Return the [x, y] coordinate for the center point of the cell that contains the specified text.  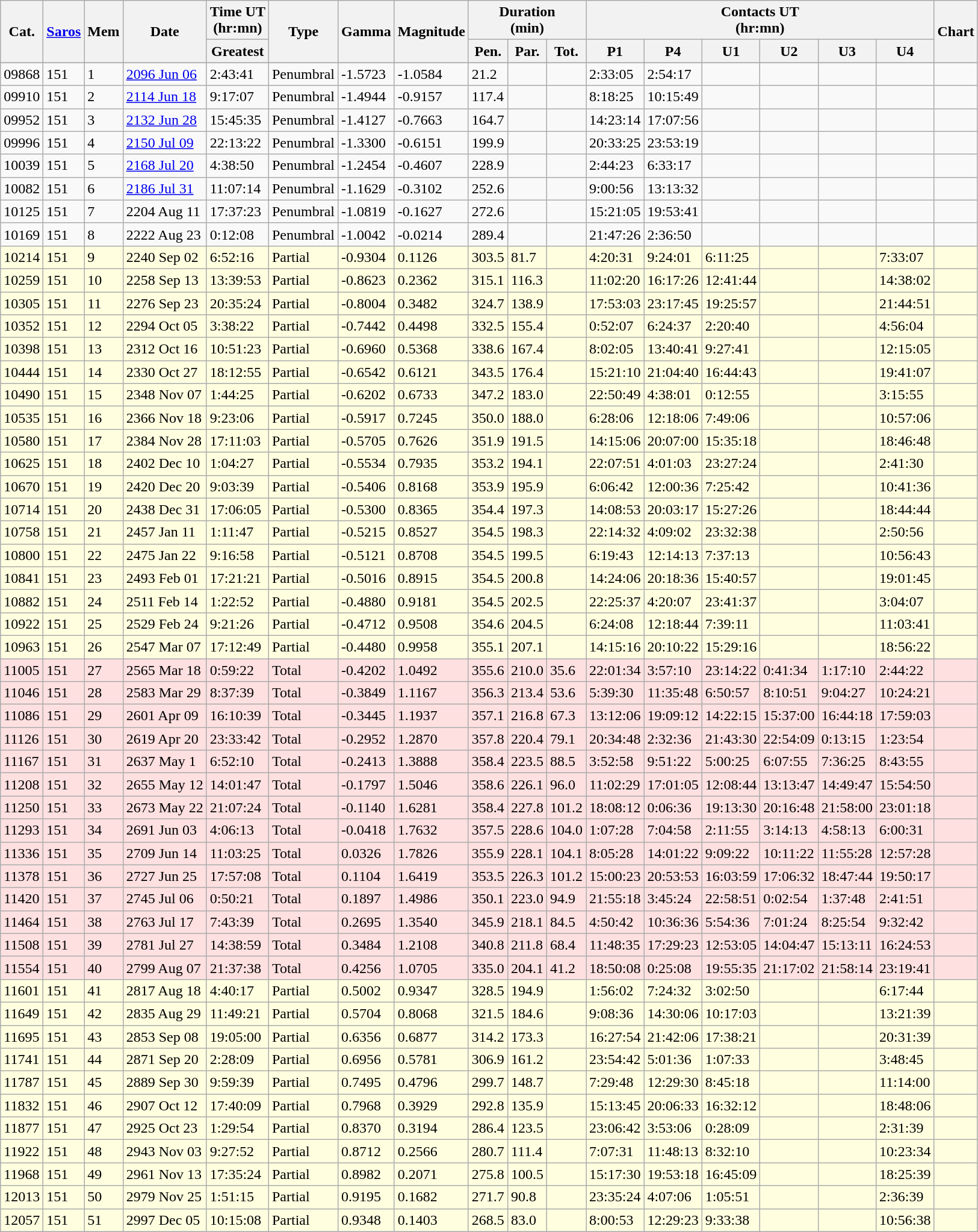
356.3 [487, 693]
0.8527 [431, 532]
17:21:21 [237, 578]
213.4 [527, 693]
2:43:41 [237, 74]
-0.9157 [431, 97]
-0.4607 [431, 166]
15:21:10 [615, 372]
50 [104, 1197]
0.1403 [431, 1220]
10535 [22, 418]
-0.5705 [367, 441]
3:14:13 [789, 830]
22:58:51 [731, 899]
2799 Aug 07 [165, 968]
19:53:18 [673, 1174]
7:36:25 [847, 762]
0:59:22 [237, 670]
2529 Feb 24 [165, 624]
9:23:06 [237, 418]
-1.4944 [367, 97]
1:37:48 [847, 899]
9 [104, 257]
0.8068 [431, 1013]
0.3194 [431, 1128]
19:41:07 [905, 372]
2222 Aug 23 [165, 234]
2348 Nov 07 [165, 395]
0.2695 [367, 922]
-0.5406 [367, 487]
Duration(min) [527, 20]
Mem [104, 31]
68.4 [566, 945]
207.1 [527, 647]
Time UT(hr:mn) [237, 20]
35.6 [566, 670]
14:01:47 [237, 785]
0.7968 [367, 1106]
194.9 [527, 991]
211.8 [527, 945]
1.5046 [431, 785]
4:58:13 [847, 830]
11208 [22, 785]
226.3 [527, 876]
315.1 [487, 280]
4:40:17 [237, 991]
09996 [22, 143]
0.1126 [431, 257]
0.4256 [367, 968]
280.7 [487, 1151]
2:54:17 [673, 74]
19 [104, 487]
21:07:24 [237, 807]
10:56:43 [905, 555]
335.0 [487, 968]
1 [104, 74]
4:09:02 [673, 532]
11046 [22, 693]
135.9 [527, 1106]
14:38:02 [905, 280]
16:32:12 [731, 1106]
1:07:33 [731, 1060]
17:12:49 [237, 647]
0.9195 [367, 1197]
0.5002 [367, 991]
10882 [22, 601]
353.5 [487, 876]
3:15:55 [905, 395]
17:37:23 [237, 211]
11:03:41 [905, 624]
19:13:30 [731, 807]
10841 [22, 578]
1:22:52 [237, 601]
-0.9304 [367, 257]
0.3482 [431, 303]
0.5781 [431, 1060]
10082 [22, 188]
0.7626 [431, 441]
328.5 [487, 991]
-0.5917 [367, 418]
289.4 [487, 234]
19:09:12 [673, 716]
20 [104, 509]
29 [104, 716]
1.0705 [431, 968]
10039 [22, 166]
13 [104, 349]
19:53:41 [673, 211]
18 [104, 464]
176.4 [527, 372]
-1.5723 [367, 74]
18:48:06 [905, 1106]
11787 [22, 1083]
123.5 [527, 1128]
21:37:38 [237, 968]
24 [104, 601]
0.6877 [431, 1036]
11:48:35 [615, 945]
8:10:51 [789, 693]
19:25:57 [731, 303]
6:33:17 [673, 166]
9:33:38 [731, 1220]
32 [104, 785]
2853 Sep 08 [165, 1036]
0.5704 [367, 1013]
167.4 [527, 349]
33 [104, 807]
188.0 [527, 418]
5:00:25 [731, 762]
11508 [22, 945]
16:45:09 [731, 1174]
202.5 [527, 601]
Gamma [367, 31]
4:56:04 [905, 326]
111.4 [527, 1151]
2438 Dec 31 [165, 509]
2943 Nov 03 [165, 1151]
2168 Jul 20 [165, 166]
-1.3300 [367, 143]
11378 [22, 876]
0.7495 [367, 1083]
09910 [22, 97]
21:17:02 [789, 968]
0.6121 [431, 372]
0:28:09 [731, 1128]
17:53:03 [615, 303]
9:17:07 [237, 97]
4:20:31 [615, 257]
10758 [22, 532]
Magnitude [431, 31]
-0.0418 [367, 830]
358.6 [487, 785]
354.6 [487, 624]
11:14:00 [905, 1083]
13:13:47 [789, 785]
7:43:39 [237, 922]
199.5 [527, 555]
0:06:36 [673, 807]
9:27:41 [731, 349]
19:55:35 [731, 968]
0.4796 [431, 1083]
51 [104, 1220]
2619 Apr 20 [165, 739]
-0.6202 [367, 395]
-1.0042 [367, 234]
1:44:25 [237, 395]
38 [104, 922]
-0.7442 [367, 326]
286.4 [487, 1128]
11:07:14 [237, 188]
340.8 [487, 945]
-0.1140 [367, 807]
2:32:36 [673, 739]
25 [104, 624]
306.9 [487, 1060]
21:04:40 [673, 372]
11695 [22, 1036]
47 [104, 1128]
155.4 [527, 326]
2:33:05 [615, 74]
271.7 [487, 1197]
18:56:22 [905, 647]
20:53:53 [673, 876]
164.7 [487, 120]
17:01:05 [673, 785]
6:24:08 [615, 624]
11 [104, 303]
13:12:06 [615, 716]
5:54:36 [731, 922]
84.5 [566, 922]
Saros [64, 31]
-1.1629 [367, 188]
2258 Sep 13 [165, 280]
3:53:06 [673, 1128]
18:47:44 [847, 876]
-0.8004 [367, 303]
8 [104, 234]
0.2071 [431, 1174]
9:03:39 [237, 487]
11:49:21 [237, 1013]
292.8 [487, 1106]
117.4 [487, 97]
-0.4202 [367, 670]
17:07:56 [673, 120]
0.9958 [431, 647]
10:41:36 [905, 487]
11:02:20 [615, 280]
11126 [22, 739]
10:57:06 [905, 418]
198.3 [527, 532]
1.1937 [431, 716]
6:24:37 [673, 326]
16:10:39 [237, 716]
39 [104, 945]
11968 [22, 1174]
1:11:47 [237, 532]
-1.0819 [367, 211]
355.9 [487, 853]
Chart [956, 31]
223.0 [527, 899]
15:21:05 [615, 211]
2547 Mar 07 [165, 647]
2312 Oct 16 [165, 349]
23:06:42 [615, 1128]
20:16:48 [789, 807]
22:25:37 [615, 601]
16 [104, 418]
Tot. [566, 51]
5 [104, 166]
16:03:59 [731, 876]
2673 May 22 [165, 807]
10259 [22, 280]
0.5368 [431, 349]
13:39:53 [237, 280]
6:07:55 [789, 762]
12:00:36 [673, 487]
4 [104, 143]
353.2 [487, 464]
U4 [905, 51]
13:21:39 [905, 1013]
0.6356 [367, 1036]
23:54:42 [615, 1060]
13:40:41 [673, 349]
0:02:54 [789, 899]
6:50:57 [731, 693]
12:14:13 [673, 555]
2:36:39 [905, 1197]
2384 Nov 28 [165, 441]
11554 [22, 968]
-1.4127 [367, 120]
199.9 [487, 143]
1.3888 [431, 762]
23:19:41 [905, 968]
P1 [615, 51]
18:08:12 [615, 807]
1:29:54 [237, 1128]
15:13:11 [847, 945]
45 [104, 1083]
2:44:23 [615, 166]
21.2 [487, 74]
-0.1797 [367, 785]
10:56:38 [905, 1220]
15:13:45 [615, 1106]
23:01:18 [905, 807]
0.8915 [431, 578]
1:51:15 [237, 1197]
18:25:39 [905, 1174]
2817 Aug 18 [165, 991]
27 [104, 670]
20:03:17 [673, 509]
79.1 [566, 739]
11:35:48 [673, 693]
9:04:27 [847, 693]
11741 [22, 1060]
35 [104, 853]
20:34:48 [615, 739]
9:00:56 [615, 188]
23:33:42 [237, 739]
0.7935 [431, 464]
14:24:06 [615, 578]
17 [104, 441]
2565 Mar 18 [165, 670]
1.7632 [431, 830]
2294 Oct 05 [165, 326]
14:01:22 [673, 853]
14:23:14 [615, 120]
7:39:11 [731, 624]
44 [104, 1060]
Contacts UT(hr:mn) [760, 20]
7:29:48 [615, 1083]
227.8 [527, 807]
15:37:00 [789, 716]
43 [104, 1036]
9:24:01 [673, 257]
2150 Jul 09 [165, 143]
2835 Aug 29 [165, 1013]
21:44:51 [905, 303]
11:55:28 [847, 853]
23:14:22 [731, 670]
36 [104, 876]
18:12:55 [237, 372]
2745 Jul 06 [165, 899]
6:28:06 [615, 418]
2475 Jan 22 [165, 555]
10:11:22 [789, 853]
12:53:05 [731, 945]
94.9 [566, 899]
15:00:23 [615, 876]
0.3929 [431, 1106]
-0.5534 [367, 464]
2925 Oct 23 [165, 1128]
15:29:16 [731, 647]
10444 [22, 372]
2889 Sep 30 [165, 1083]
2:31:39 [905, 1128]
21:43:30 [731, 739]
-0.2413 [367, 762]
23:53:19 [673, 143]
10:36:36 [673, 922]
16:27:54 [615, 1036]
15:54:50 [905, 785]
1.1167 [431, 693]
0.1682 [431, 1197]
8:00:53 [615, 1220]
1.3540 [431, 922]
0:52:07 [615, 326]
3:38:22 [237, 326]
11336 [22, 853]
17:40:09 [237, 1106]
2979 Nov 25 [165, 1197]
16:24:53 [905, 945]
228.9 [487, 166]
-0.4480 [367, 647]
2114 Jun 18 [165, 97]
3:45:24 [673, 899]
223.5 [527, 762]
2:44:22 [905, 670]
10490 [22, 395]
0.8708 [431, 555]
1.6419 [431, 876]
-0.2952 [367, 739]
0:12:08 [237, 234]
347.2 [487, 395]
8:45:18 [731, 1083]
2366 Nov 18 [165, 418]
353.9 [487, 487]
2132 Jun 28 [165, 120]
220.4 [527, 739]
-0.5215 [367, 532]
10:15:49 [673, 97]
2402 Dec 10 [165, 464]
12:29:23 [673, 1220]
12057 [22, 1220]
88.5 [566, 762]
1.4986 [431, 899]
49 [104, 1174]
9:27:52 [237, 1151]
-0.7663 [431, 120]
1:56:02 [615, 991]
10:23:34 [905, 1151]
17:35:24 [237, 1174]
0.9348 [367, 1220]
1.0492 [431, 670]
7:01:24 [789, 922]
0:50:21 [237, 899]
8:37:39 [237, 693]
2:41:30 [905, 464]
11005 [22, 670]
0:25:08 [673, 968]
-0.4712 [367, 624]
11:48:13 [673, 1151]
19:50:17 [905, 876]
22:07:51 [615, 464]
22:13:22 [237, 143]
10922 [22, 624]
17:29:23 [673, 945]
0.6956 [367, 1060]
7 [104, 211]
12013 [22, 1197]
100.5 [527, 1174]
34 [104, 830]
0.0326 [367, 853]
41.2 [566, 968]
21:47:26 [615, 234]
10398 [22, 349]
1:04:27 [237, 464]
17:06:05 [237, 509]
6:00:31 [905, 830]
0.1897 [367, 899]
8:05:28 [615, 853]
2601 Apr 09 [165, 716]
9:51:22 [673, 762]
1.2870 [431, 739]
21:55:18 [615, 899]
138.9 [527, 303]
12 [104, 326]
-0.3445 [367, 716]
2 [104, 97]
22:54:09 [789, 739]
299.7 [487, 1083]
2511 Feb 14 [165, 601]
-0.0214 [431, 234]
355.6 [487, 670]
11420 [22, 899]
195.9 [527, 487]
351.9 [487, 441]
41 [104, 991]
11:03:25 [237, 853]
2655 May 12 [165, 785]
10670 [22, 487]
14:15:16 [615, 647]
2:50:56 [905, 532]
2583 Mar 29 [165, 693]
15:45:35 [237, 120]
17:59:03 [905, 716]
204.1 [527, 968]
28 [104, 693]
116.3 [527, 280]
15:35:18 [731, 441]
9:16:58 [237, 555]
22 [104, 555]
354.4 [487, 509]
303.5 [487, 257]
20:07:00 [673, 441]
15:40:57 [731, 578]
20:10:22 [673, 647]
10714 [22, 509]
Par. [527, 51]
U1 [731, 51]
10580 [22, 441]
11877 [22, 1128]
11086 [22, 716]
P4 [673, 51]
355.1 [487, 647]
9:09:22 [731, 853]
14 [104, 372]
0.3484 [367, 945]
17:11:03 [237, 441]
1:17:10 [847, 670]
3:52:58 [615, 762]
21 [104, 532]
148.7 [527, 1083]
-0.1627 [431, 211]
09868 [22, 74]
23:17:45 [673, 303]
4:50:42 [615, 922]
2330 Oct 27 [165, 372]
6 [104, 188]
5:01:36 [673, 1060]
16:44:18 [847, 716]
17:06:32 [789, 876]
10169 [22, 234]
18:46:48 [905, 441]
338.6 [487, 349]
U2 [789, 51]
3:02:50 [731, 991]
-0.6542 [367, 372]
23:27:24 [731, 464]
357.1 [487, 716]
2:36:50 [673, 234]
161.2 [527, 1060]
11922 [22, 1151]
8:02:05 [615, 349]
15 [104, 395]
2763 Jul 17 [165, 922]
2276 Sep 23 [165, 303]
42 [104, 1013]
7:49:06 [731, 418]
10214 [22, 257]
48 [104, 1151]
Type [303, 31]
268.5 [487, 1220]
-0.3102 [431, 188]
314.2 [487, 1036]
10125 [22, 211]
Date [165, 31]
3 [104, 120]
216.8 [527, 716]
228.1 [527, 853]
7:37:13 [731, 555]
7:04:58 [673, 830]
14:38:59 [237, 945]
15:17:30 [615, 1174]
-0.4880 [367, 601]
2457 Jan 11 [165, 532]
10625 [22, 464]
3:48:45 [905, 1060]
226.1 [527, 785]
12:08:44 [731, 785]
350.1 [487, 899]
2:41:51 [905, 899]
2186 Jul 31 [165, 188]
0.2566 [431, 1151]
67.3 [566, 716]
16:17:26 [673, 280]
-0.3849 [367, 693]
21:58:14 [847, 968]
83.0 [527, 1220]
-0.6151 [431, 143]
104.1 [566, 853]
14:22:15 [731, 716]
20:33:25 [615, 143]
275.8 [487, 1174]
Greatest [237, 51]
9:59:39 [237, 1083]
11250 [22, 807]
210.0 [527, 670]
2727 Jun 25 [165, 876]
2871 Sep 20 [165, 1060]
11167 [22, 762]
4:01:03 [673, 464]
30 [104, 739]
10:17:03 [731, 1013]
104.0 [566, 830]
18:50:08 [615, 968]
11601 [22, 991]
0.9347 [431, 991]
11649 [22, 1013]
2637 May 1 [165, 762]
20:06:33 [673, 1106]
-0.5121 [367, 555]
20:18:36 [673, 578]
19:05:00 [237, 1036]
321.5 [487, 1013]
11293 [22, 830]
17:57:08 [237, 876]
6:11:25 [731, 257]
4:38:01 [673, 395]
10800 [22, 555]
-0.5016 [367, 578]
20:35:24 [237, 303]
21:42:06 [673, 1036]
16:44:43 [731, 372]
6:19:43 [615, 555]
11:02:29 [615, 785]
3:04:07 [905, 601]
19:01:45 [905, 578]
23:35:24 [615, 1197]
2493 Feb 01 [165, 578]
53.6 [566, 693]
-1.0584 [431, 74]
1.7826 [431, 853]
183.0 [527, 395]
09952 [22, 120]
2997 Dec 05 [165, 1220]
10:51:23 [237, 349]
14:15:06 [615, 441]
173.3 [527, 1036]
0.8365 [431, 509]
31 [104, 762]
-0.8623 [367, 280]
37 [104, 899]
0:41:34 [789, 670]
22:01:34 [615, 670]
2:11:55 [731, 830]
22:14:32 [615, 532]
Cat. [22, 31]
228.6 [527, 830]
345.9 [487, 922]
7:07:31 [615, 1151]
10352 [22, 326]
8:25:54 [847, 922]
2420 Dec 20 [165, 487]
0.6733 [431, 395]
343.5 [487, 372]
204.5 [527, 624]
40 [104, 968]
0.8712 [367, 1151]
23 [104, 578]
10963 [22, 647]
2907 Oct 12 [165, 1106]
0:13:15 [847, 739]
4:20:07 [673, 601]
3:57:10 [673, 670]
11832 [22, 1106]
218.1 [527, 922]
14:49:47 [847, 785]
9:08:36 [615, 1013]
350.0 [487, 418]
14:30:06 [673, 1013]
0.1104 [367, 876]
12:18:44 [673, 624]
8:43:55 [905, 762]
0:12:55 [731, 395]
2961 Nov 13 [165, 1174]
0.9508 [431, 624]
0.8168 [431, 487]
23:32:38 [731, 532]
1:07:28 [615, 830]
U3 [847, 51]
1.2108 [431, 945]
7:24:32 [673, 991]
5:39:30 [615, 693]
197.3 [527, 509]
12:18:06 [673, 418]
26 [104, 647]
2096 Jun 06 [165, 74]
-1.2454 [367, 166]
0.8982 [367, 1174]
21:58:00 [847, 807]
200.8 [527, 578]
96.0 [566, 785]
10:15:08 [237, 1220]
14:08:53 [615, 509]
12:41:44 [731, 280]
2:28:09 [237, 1060]
194.1 [527, 464]
0.8370 [367, 1128]
6:06:42 [615, 487]
2781 Jul 27 [165, 945]
332.5 [487, 326]
20:31:39 [905, 1036]
6:52:10 [237, 762]
17:38:21 [731, 1036]
9:32:42 [905, 922]
2:20:40 [731, 326]
0.4498 [431, 326]
12:15:05 [905, 349]
18:44:44 [905, 509]
14:04:47 [789, 945]
272.6 [487, 211]
4:07:06 [673, 1197]
46 [104, 1106]
90.8 [527, 1197]
22:50:49 [615, 395]
-0.5300 [367, 509]
4:06:13 [237, 830]
1:23:54 [905, 739]
324.7 [487, 303]
81.7 [527, 257]
10:24:21 [905, 693]
2204 Aug 11 [165, 211]
1.6281 [431, 807]
2240 Sep 02 [165, 257]
23:41:37 [731, 601]
191.5 [527, 441]
184.6 [527, 1013]
11464 [22, 922]
6:17:44 [905, 991]
0.2362 [431, 280]
12:57:28 [905, 853]
4:38:50 [237, 166]
6:52:16 [237, 257]
10 [104, 280]
10305 [22, 303]
9:21:26 [237, 624]
8:18:25 [615, 97]
357.8 [487, 739]
Pen. [487, 51]
0.9181 [431, 601]
12:29:30 [673, 1083]
2691 Jun 03 [165, 830]
13:13:32 [673, 188]
7:33:07 [905, 257]
-0.6960 [367, 349]
0.7245 [431, 418]
8:32:10 [731, 1151]
15:27:26 [731, 509]
2709 Jun 14 [165, 853]
357.5 [487, 830]
7:25:42 [731, 487]
1:05:51 [731, 1197]
252.6 [487, 188]
